Output the [X, Y] coordinate of the center of the cell containing the given text.  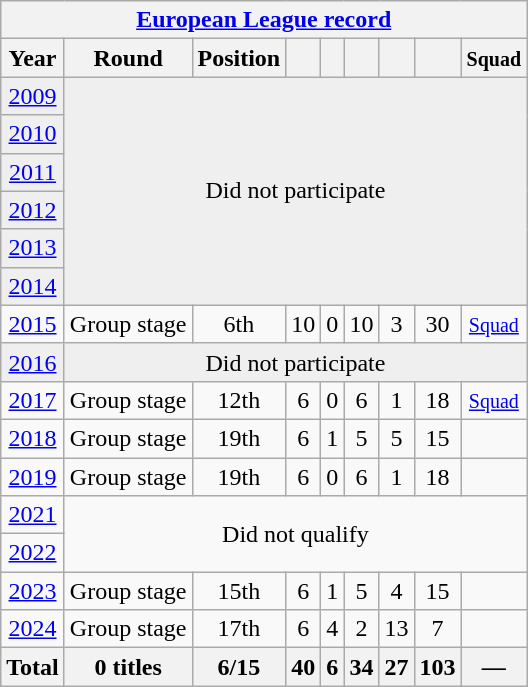
2022 [33, 553]
7 [438, 629]
2013 [33, 248]
103 [438, 667]
2010 [33, 134]
30 [438, 324]
2019 [33, 477]
2023 [33, 591]
2 [362, 629]
— [494, 667]
2012 [33, 210]
2017 [33, 400]
2021 [33, 515]
15th [239, 591]
13 [396, 629]
Did not qualify [295, 534]
3 [396, 324]
Total [33, 667]
2015 [33, 324]
27 [396, 667]
2011 [33, 172]
Year [33, 58]
European League record [264, 20]
2024 [33, 629]
34 [362, 667]
6/15 [239, 667]
2016 [33, 362]
Round [128, 58]
2009 [33, 96]
2018 [33, 438]
6th [239, 324]
12th [239, 400]
0 titles [128, 667]
2014 [33, 286]
Position [239, 58]
17th [239, 629]
40 [304, 667]
